Return the [X, Y] coordinate for the center point of the cell that contains the specified text.  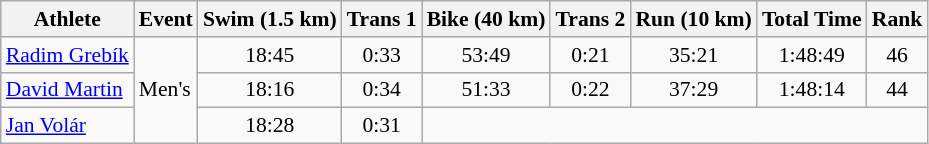
0:22 [590, 90]
Bike (40 km) [486, 19]
Swim (1.5 km) [270, 19]
Trans 1 [382, 19]
18:45 [270, 55]
1:48:14 [812, 90]
0:21 [590, 55]
Trans 2 [590, 19]
Event [166, 19]
Rank [898, 19]
Athlete [68, 19]
44 [898, 90]
0:31 [382, 126]
35:21 [693, 55]
Total Time [812, 19]
Men's [166, 90]
Run (10 km) [693, 19]
51:33 [486, 90]
18:28 [270, 126]
0:33 [382, 55]
53:49 [486, 55]
46 [898, 55]
David Martin [68, 90]
Jan Volár [68, 126]
37:29 [693, 90]
0:34 [382, 90]
1:48:49 [812, 55]
Radim Grebík [68, 55]
18:16 [270, 90]
